Extract the [X, Y] coordinate from the center of the cell holding the provided text.  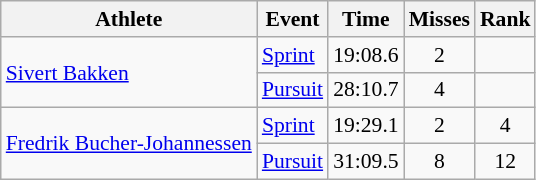
Time [366, 19]
Sivert Bakken [129, 72]
Misses [440, 19]
Athlete [129, 19]
Event [292, 19]
Fredrik Bucher-Johannessen [129, 144]
19:29.1 [366, 126]
19:08.6 [366, 55]
31:09.5 [366, 162]
28:10.7 [366, 90]
12 [506, 162]
Rank [506, 19]
8 [440, 162]
